Output the [x, y] coordinate of the center of the cell containing the given text.  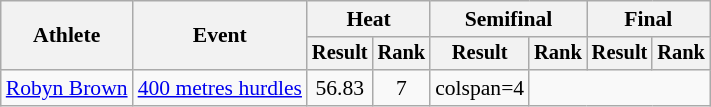
Athlete [67, 36]
7 [402, 88]
400 metres hurdles [220, 88]
Event [220, 36]
56.83 [340, 88]
colspan=4 [480, 88]
Heat [368, 19]
Semifinal [508, 19]
Final [648, 19]
Robyn Brown [67, 88]
